Return the [x, y] coordinate for the center point of the cell that contains the specified text.  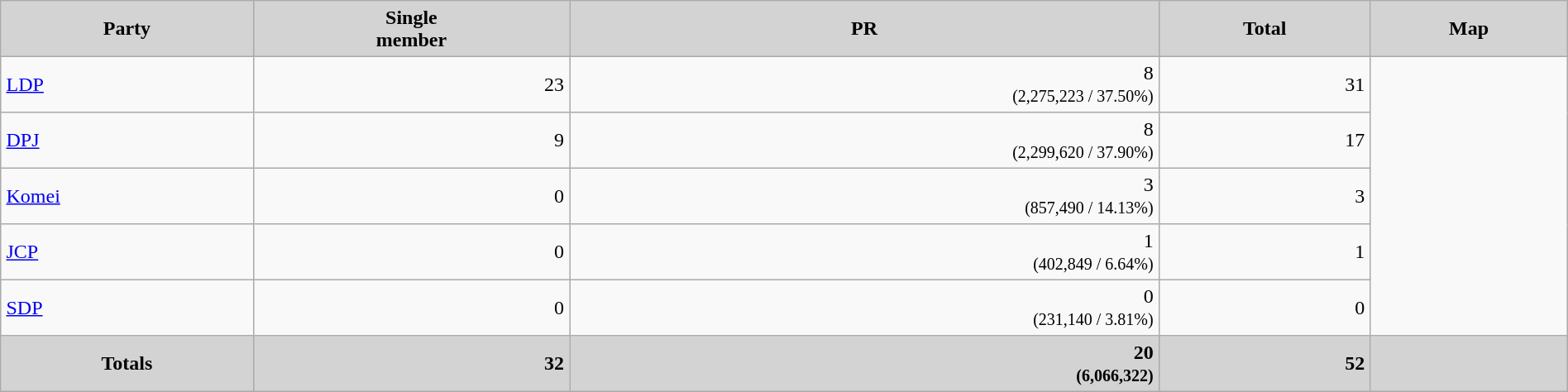
PR [865, 29]
8(2,275,223 / 37.50%) [865, 84]
1 [1264, 252]
DPJ [127, 141]
31 [1264, 84]
SDP [127, 308]
Singlemember [412, 29]
52 [1264, 364]
17 [1264, 141]
JCP [127, 252]
32 [412, 364]
0(231,140 / 3.81%) [865, 308]
Totals [127, 364]
Komei [127, 196]
3(857,490 / 14.13%) [865, 196]
Total [1264, 29]
9 [412, 141]
Party [127, 29]
Map [1469, 29]
1(402,849 / 6.64%) [865, 252]
23 [412, 84]
8(2,299,620 / 37.90%) [865, 141]
LDP [127, 84]
3 [1264, 196]
20(6,066,322) [865, 364]
